For the text-containing cell, return its midpoint in [x, y] coordinate format. 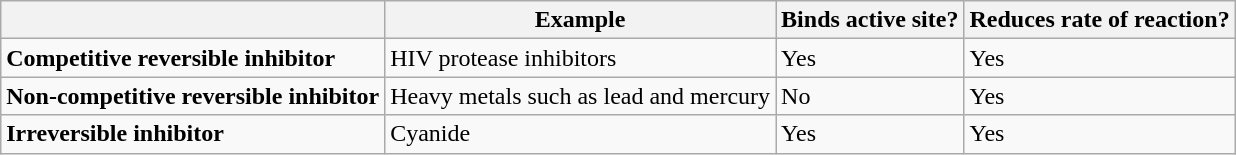
Competitive reversible inhibitor [193, 58]
No [870, 96]
Non-competitive reversible inhibitor [193, 96]
Binds active site? [870, 20]
Irreversible inhibitor [193, 134]
HIV protease inhibitors [580, 58]
Heavy metals such as lead and mercury [580, 96]
Reduces rate of reaction? [1100, 20]
Cyanide [580, 134]
Example [580, 20]
